Return [x, y] of the center of cell containing provided text 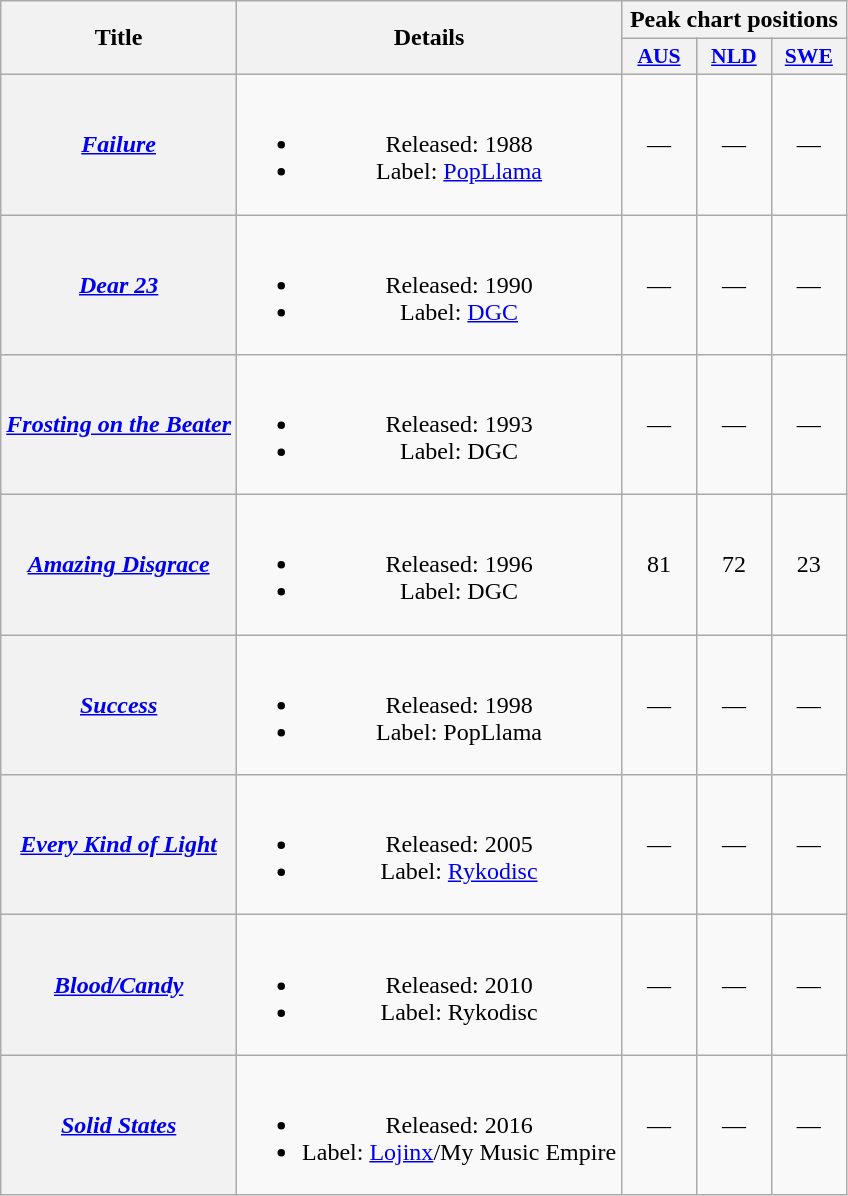
Peak chart positions [734, 20]
Released: 2016Label: Lojinx/My Music Empire [430, 1125]
Frosting on the Beater [119, 425]
Blood/Candy [119, 985]
23 [808, 565]
81 [660, 565]
Title [119, 38]
Details [430, 38]
Every Kind of Light [119, 845]
Released: 1998Label: PopLlama [430, 705]
Released: 2010Label: Rykodisc [430, 985]
Released: 1996Label: DGC [430, 565]
NLD [734, 57]
72 [734, 565]
Released: 1988Label: PopLlama [430, 144]
Released: 2005Label: Rykodisc [430, 845]
Dear 23 [119, 284]
Released: 1993Label: DGC [430, 425]
Released: 1990Label: DGC [430, 284]
Success [119, 705]
Failure [119, 144]
SWE [808, 57]
Amazing Disgrace [119, 565]
Solid States [119, 1125]
AUS [660, 57]
